Scan for the cell matching the given text and deliver its [x, y] coordinate at center. 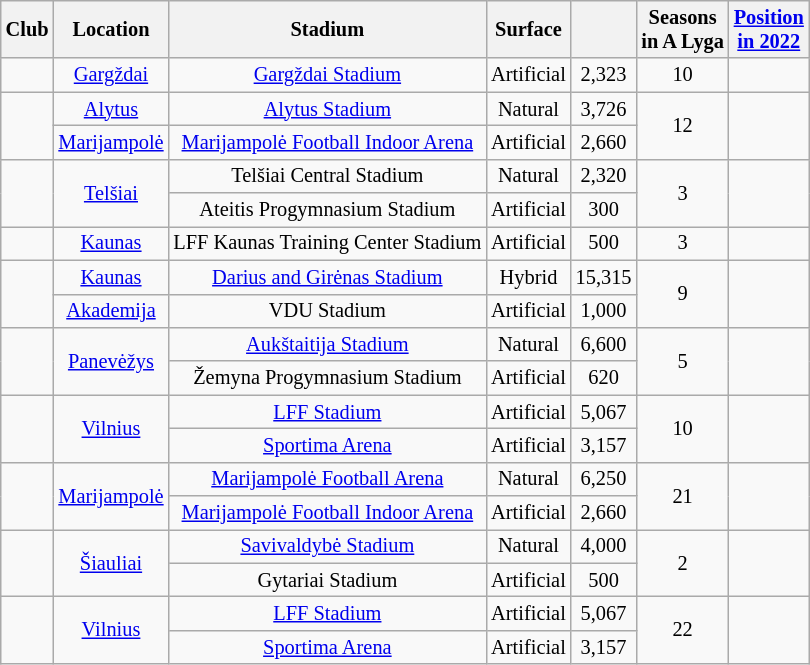
Panevėžys [110, 360]
21 [682, 496]
Gytariai Stadium [327, 580]
Šiauliai [110, 562]
6,600 [604, 344]
300 [604, 210]
1,000 [604, 311]
2 [682, 562]
VDU Stadium [327, 311]
Darius and Girėnas Stadium [327, 277]
Club [28, 29]
Stadium [327, 29]
22 [682, 630]
Alytus Stadium [327, 109]
Akademija [110, 311]
3,726 [604, 109]
2,320 [604, 176]
Seasons in A Lyga [682, 29]
Savivaldybė Stadium [327, 546]
15,315 [604, 277]
Alytus [110, 109]
LFF Kaunas Training Center Stadium [327, 243]
Telšiai [110, 192]
Aukštaitija Stadium [327, 344]
2,323 [604, 75]
Gargždai Stadium [327, 75]
Surface [528, 29]
Žemyna Progymnasium Stadium [327, 378]
Telšiai Central Stadium [327, 176]
12 [682, 126]
4,000 [604, 546]
Gargždai [110, 75]
Marijampolė Football Arena [327, 479]
6,250 [604, 479]
Ateitis Progymnasium Stadium [327, 210]
9 [682, 294]
620 [604, 378]
5 [682, 360]
Hybrid [528, 277]
Position in 2022 [769, 29]
Location [110, 29]
